From the cell containing the given text, extract its center point as (x, y) coordinate. 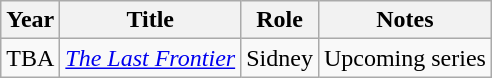
Upcoming series (404, 58)
TBA (30, 58)
Title (150, 20)
Sidney (280, 58)
Notes (404, 20)
Role (280, 20)
Year (30, 20)
The Last Frontier (150, 58)
